Return [x, y] of the center of cell containing provided text 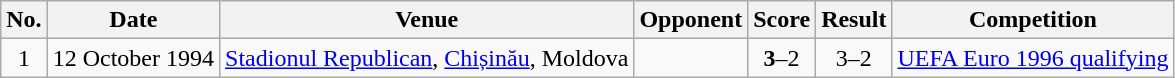
Opponent [691, 20]
Venue [427, 20]
Stadionul Republican, Chișinău, Moldova [427, 58]
UEFA Euro 1996 qualifying [1033, 58]
12 October 1994 [133, 58]
Result [854, 20]
1 [24, 58]
No. [24, 20]
Competition [1033, 20]
Score [782, 20]
Date [133, 20]
